Find where the given text appears and provide that cell's center as [x, y] coordinate. 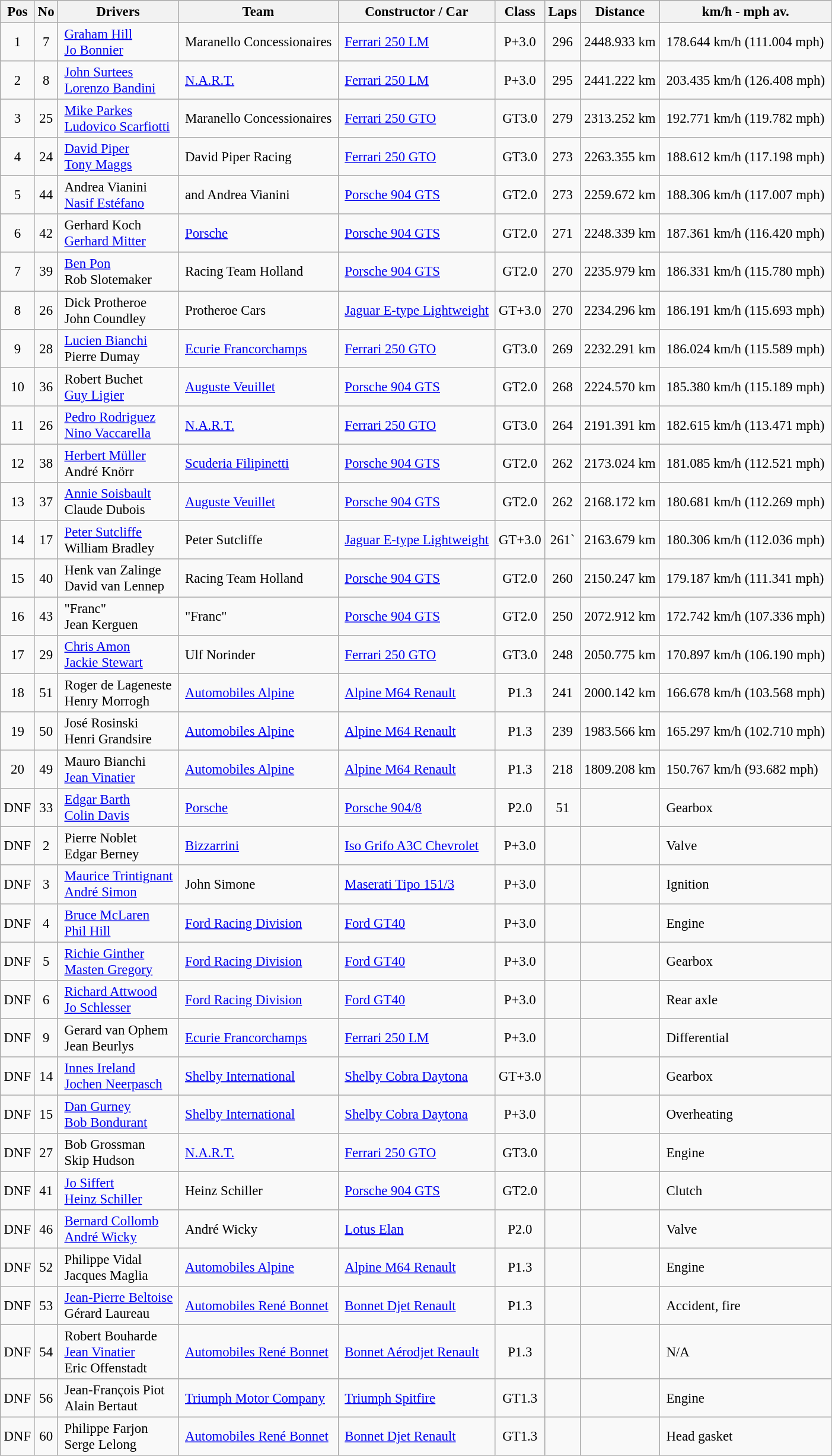
and Andrea Vianini [259, 196]
Scuderia Filipinetti [259, 464]
2234.296 km [620, 311]
"Franc" [259, 617]
Pos [18, 12]
28 [46, 349]
Protheroe Cars [259, 311]
52 [46, 1267]
Iso Grifo A3C Chevrolet [416, 847]
Ignition [745, 885]
56 [46, 1398]
Bizzarrini [259, 847]
27 [46, 1152]
179.187 km/h (111.341 mph) [745, 579]
2000.142 km [620, 694]
10 [18, 387]
40 [46, 579]
Edgar Barth Colin Davis [117, 807]
Jean-Pierre Beltoise Gérard Laureau [117, 1305]
2235.979 km [620, 272]
Robert Bouharde Jean Vinatier Eric Offenstadt [117, 1352]
13 [18, 502]
1 [18, 43]
46 [46, 1230]
271 [563, 234]
2072.912 km [620, 617]
20 [18, 769]
N/A [745, 1352]
186.191 km/h (115.693 mph) [745, 311]
18 [18, 694]
Class [520, 12]
2263.355 km [620, 157]
268 [563, 387]
José Rosinski Henri Grandsire [117, 732]
Maurice Trintignant André Simon [117, 885]
2163.679 km [620, 539]
2448.933 km [620, 43]
Chris Amon Jackie Stewart [117, 654]
Peter Sutcliffe William Bradley [117, 539]
Mauro Bianchi Jean Vinatier [117, 769]
33 [46, 807]
188.306 km/h (117.007 mph) [745, 196]
Ulf Norinder [259, 654]
49 [46, 769]
178.644 km/h (111.004 mph) [745, 43]
Jo Siffert Heinz Schiller [117, 1190]
Annie Soisbault Claude Dubois [117, 502]
Overheating [745, 1115]
Constructor / Car [416, 12]
186.331 km/h (115.780 mph) [745, 272]
Laps [563, 12]
203.435 km/h (126.408 mph) [745, 81]
John Surtees Lorenzo Bandini [117, 81]
25 [46, 119]
186.024 km/h (115.589 mph) [745, 349]
182.615 km/h (113.471 mph) [745, 424]
"Franc" Jean Kerguen [117, 617]
Peter Sutcliffe [259, 539]
Roger de Lageneste Henry Morrogh [117, 694]
Jean-François Piot Alain Bertaut [117, 1398]
1809.208 km [620, 769]
Robert Buchet Guy Ligier [117, 387]
Head gasket [745, 1437]
60 [46, 1437]
Bruce McLaren Phil Hill [117, 922]
Clutch [745, 1190]
41 [46, 1190]
2441.222 km [620, 81]
239 [563, 732]
2313.252 km [620, 119]
No [46, 12]
Drivers [117, 12]
2232.291 km [620, 349]
Team [259, 12]
2248.339 km [620, 234]
2173.024 km [620, 464]
2259.672 km [620, 196]
295 [563, 81]
Differential [745, 1037]
54 [46, 1352]
38 [46, 464]
Porsche 904/8 [416, 807]
166.678 km/h (103.568 mph) [745, 694]
248 [563, 654]
Distance [620, 12]
29 [46, 654]
218 [563, 769]
296 [563, 43]
Pierre Noblet Edgar Berney [117, 847]
180.681 km/h (112.269 mph) [745, 502]
Triumph Spitfire [416, 1398]
170.897 km/h (106.190 mph) [745, 654]
19 [18, 732]
37 [46, 502]
185.380 km/h (115.189 mph) [745, 387]
Gerhard Koch Gerhard Mitter [117, 234]
53 [46, 1305]
42 [46, 234]
192.771 km/h (119.782 mph) [745, 119]
2224.570 km [620, 387]
Dick Protheroe John Coundley [117, 311]
24 [46, 157]
279 [563, 119]
250 [563, 617]
187.361 km/h (116.420 mph) [745, 234]
39 [46, 272]
2150.247 km [620, 579]
180.306 km/h (112.036 mph) [745, 539]
165.297 km/h (102.710 mph) [745, 732]
Herbert Müller André Knörr [117, 464]
Triumph Motor Company [259, 1398]
44 [46, 196]
43 [46, 617]
1983.566 km [620, 732]
Mike Parkes Ludovico Scarfiotti [117, 119]
Gerard van Ophem Jean Beurlys [117, 1037]
Graham Hill Jo Bonnier [117, 43]
269 [563, 349]
Henk van Zalinge David van Lennep [117, 579]
2168.172 km [620, 502]
Accident, fire [745, 1305]
John Simone [259, 885]
241 [563, 694]
2050.775 km [620, 654]
16 [18, 617]
50 [46, 732]
Heinz Schiller [259, 1190]
36 [46, 387]
David Piper Tony Maggs [117, 157]
Dan Gurney Bob Bondurant [117, 1115]
Andrea Vianini Nasif Estéfano [117, 196]
260 [563, 579]
261` [563, 539]
Lucien Bianchi Pierre Dumay [117, 349]
Lotus Elan [416, 1230]
Richard Attwood Jo Schlesser [117, 1000]
David Piper Racing [259, 157]
264 [563, 424]
Innes Ireland Jochen Neerpasch [117, 1077]
Bernard Collomb André Wicky [117, 1230]
Rear axle [745, 1000]
2191.391 km [620, 424]
André Wicky [259, 1230]
Bonnet Aérodjet Renault [416, 1352]
Maserati Tipo 151/3 [416, 885]
181.085 km/h (112.521 mph) [745, 464]
11 [18, 424]
188.612 km/h (117.198 mph) [745, 157]
Pedro Rodriguez Nino Vaccarella [117, 424]
Ben Pon Rob Slotemaker [117, 272]
Bob Grossman Skip Hudson [117, 1152]
km/h - mph av. [745, 12]
150.767 km/h (93.682 mph) [745, 769]
172.742 km/h (107.336 mph) [745, 617]
Richie Ginther Masten Gregory [117, 962]
Philippe Vidal Jacques Maglia [117, 1267]
12 [18, 464]
Philippe Farjon Serge Lelong [117, 1437]
